Extract the [x, y] coordinate from the center of the cell holding the provided text.  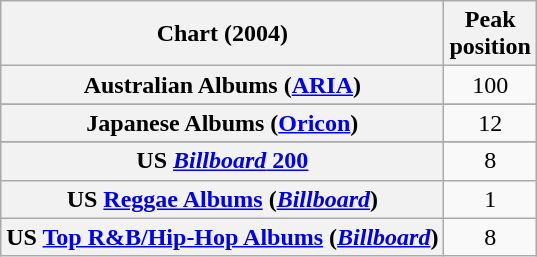
Japanese Albums (Oricon) [222, 123]
Peakposition [490, 34]
Chart (2004) [222, 34]
1 [490, 199]
Australian Albums (ARIA) [222, 85]
US Reggae Albums (Billboard) [222, 199]
US Top R&B/Hip-Hop Albums (Billboard) [222, 237]
12 [490, 123]
US Billboard 200 [222, 161]
100 [490, 85]
